Find where the given text appears and provide that cell's center as (x, y) coordinate. 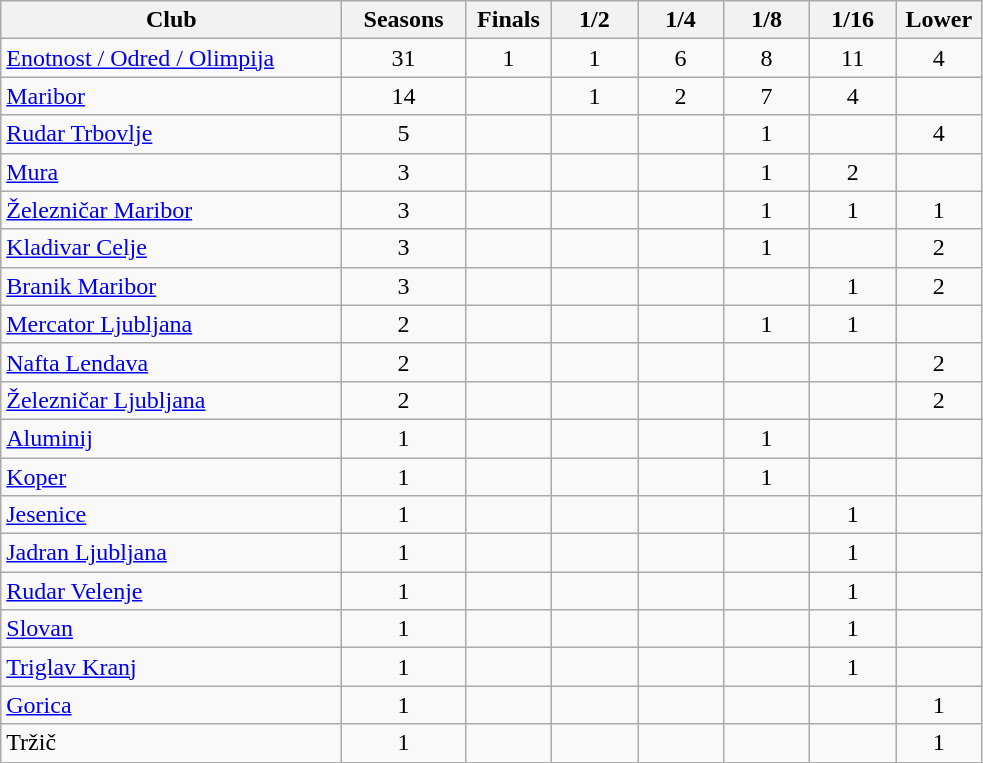
Maribor (172, 96)
Club (172, 20)
7 (767, 96)
1/16 (853, 20)
Finals (508, 20)
Jadran Ljubljana (172, 553)
Mercator Ljubljana (172, 324)
1/8 (767, 20)
Seasons (404, 20)
Rudar Velenje (172, 591)
8 (767, 58)
Gorica (172, 705)
Rudar Trbovlje (172, 134)
Enotnost / Odred / Olimpija (172, 58)
14 (404, 96)
Mura (172, 172)
Kladivar Celje (172, 248)
1/4 (681, 20)
5 (404, 134)
Jesenice (172, 515)
Triglav Kranj (172, 667)
Tržič (172, 743)
31 (404, 58)
Nafta Lendava (172, 362)
1/2 (594, 20)
Železničar Ljubljana (172, 400)
Slovan (172, 629)
6 (681, 58)
Branik Maribor (172, 286)
Koper (172, 477)
Aluminij (172, 438)
11 (853, 58)
Lower (939, 20)
Železničar Maribor (172, 210)
